Return the [x, y] coordinate for the center point of the cell that contains the specified text.  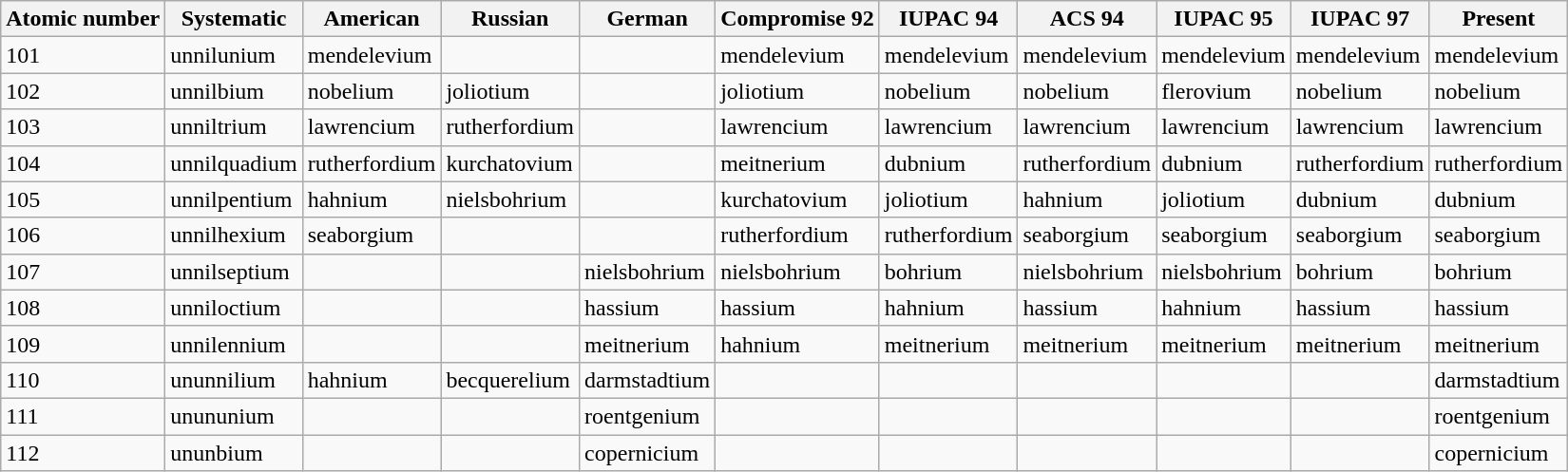
ACS 94 [1087, 19]
Present [1499, 19]
unnilhexium [234, 236]
unununium [234, 416]
IUPAC 95 [1224, 19]
unnilennium [234, 344]
IUPAC 94 [948, 19]
112 [84, 453]
becquerelium [510, 380]
unnilseptium [234, 272]
103 [84, 127]
109 [84, 344]
unnilbium [234, 91]
101 [84, 55]
108 [84, 308]
unniloctium [234, 308]
IUPAC 97 [1360, 19]
ununnilium [234, 380]
106 [84, 236]
102 [84, 91]
Russian [510, 19]
unniltrium [234, 127]
111 [84, 416]
104 [84, 163]
American [372, 19]
unnilquadium [234, 163]
Atomic number [84, 19]
Compromise 92 [798, 19]
flerovium [1224, 91]
110 [84, 380]
Systematic [234, 19]
ununbium [234, 453]
105 [84, 199]
unnilunium [234, 55]
107 [84, 272]
German [648, 19]
unnilpentium [234, 199]
